Determine the (X, Y) coordinate at the center of the cell enclosing the given text.  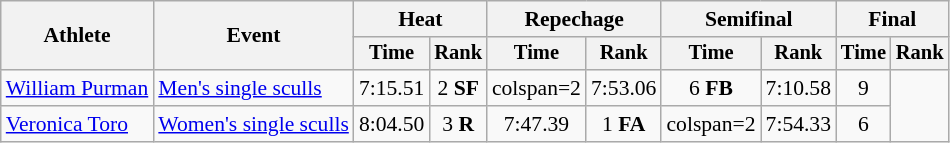
Semifinal (748, 19)
Women's single sculls (254, 124)
9 (864, 88)
Men's single sculls (254, 88)
William Purman (78, 88)
Heat (420, 19)
Veronica Toro (78, 124)
7:54.33 (798, 124)
8:04.50 (392, 124)
3 R (458, 124)
Athlete (78, 36)
7:47.39 (536, 124)
1 FA (624, 124)
Final (892, 19)
7:15.51 (392, 88)
6 (864, 124)
7:10.58 (798, 88)
Event (254, 36)
7:53.06 (624, 88)
Repechage (574, 19)
6 FB (710, 88)
2 SF (458, 88)
